Search for the cell housing the specified text and yield its [x, y] center coordinate. 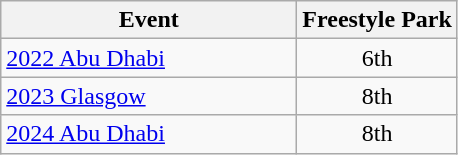
2023 Glasgow [149, 96]
Freestyle Park [378, 20]
2022 Abu Dhabi [149, 58]
6th [378, 58]
2024 Abu Dhabi [149, 134]
Event [149, 20]
